For the text-containing cell, return its midpoint in (x, y) coordinate format. 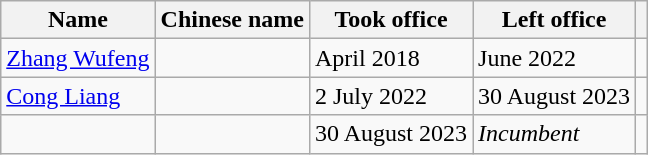
Name (78, 20)
April 2018 (390, 58)
Took office (390, 20)
Chinese name (232, 20)
June 2022 (554, 58)
Cong Liang (78, 96)
Left office (554, 20)
Incumbent (554, 134)
Zhang Wufeng (78, 58)
2 July 2022 (390, 96)
